Find where the given text appears and provide that cell's center as (X, Y) coordinate. 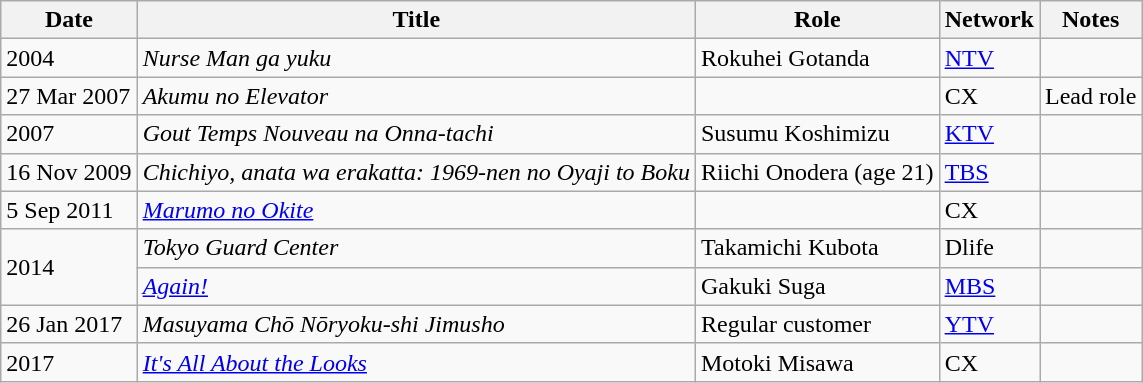
Rokuhei Gotanda (817, 58)
Susumu Koshimizu (817, 134)
KTV (989, 134)
Takamichi Kubota (817, 248)
Role (817, 20)
Notes (1091, 20)
Chichiyo, anata wa erakatta: 1969-nen no Oyaji to Boku (416, 172)
2007 (69, 134)
Again! (416, 286)
Network (989, 20)
5 Sep 2011 (69, 210)
2017 (69, 362)
Title (416, 20)
Tokyo Guard Center (416, 248)
Date (69, 20)
Lead role (1091, 96)
Gout Temps Nouveau na Onna-tachi (416, 134)
Masuyama Chō Nōryoku-shi Jimusho (416, 324)
YTV (989, 324)
Riichi Onodera (age 21) (817, 172)
Dlife (989, 248)
2014 (69, 267)
16 Nov 2009 (69, 172)
It's All About the Looks (416, 362)
27 Mar 2007 (69, 96)
MBS (989, 286)
TBS (989, 172)
Nurse Man ga yuku (416, 58)
2004 (69, 58)
Motoki Misawa (817, 362)
NTV (989, 58)
Marumo no Okite (416, 210)
26 Jan 2017 (69, 324)
Gakuki Suga (817, 286)
Akumu no Elevator (416, 96)
Regular customer (817, 324)
